Locate the cell with the specified text and output its (x, y) center coordinate. 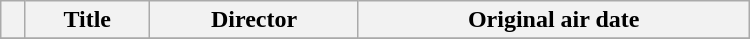
Director (254, 20)
Original air date (554, 20)
Title (87, 20)
